Detect which cell encompasses the target text, then output its (X, Y) center coordinate. 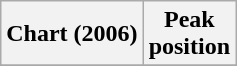
Chart (2006) (72, 34)
Peakposition (189, 34)
